Return the (x, y) coordinate for the center point of the cell that contains the specified text.  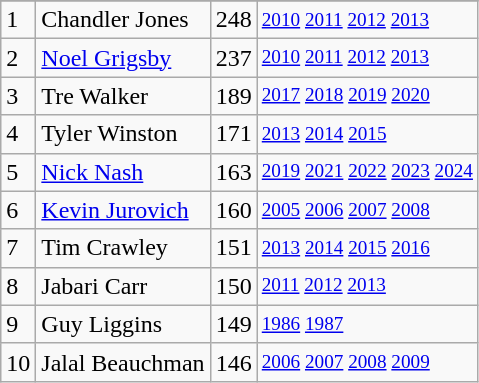
146 (234, 362)
248 (234, 20)
2013 2014 2015 2016 (367, 248)
5 (18, 172)
Noel Grigsby (123, 58)
160 (234, 210)
Guy Liggins (123, 324)
Nick Nash (123, 172)
2013 2014 2015 (367, 134)
1 (18, 20)
10 (18, 362)
171 (234, 134)
9 (18, 324)
2011 2012 2013 (367, 286)
150 (234, 286)
3 (18, 96)
149 (234, 324)
Tre Walker (123, 96)
1986 1987 (367, 324)
2017 2018 2019 2020 (367, 96)
151 (234, 248)
Chandler Jones (123, 20)
7 (18, 248)
8 (18, 286)
2005 2006 2007 2008 (367, 210)
Tyler Winston (123, 134)
Kevin Jurovich (123, 210)
237 (234, 58)
Jabari Carr (123, 286)
4 (18, 134)
163 (234, 172)
2006 2007 2008 2009 (367, 362)
Tim Crawley (123, 248)
2 (18, 58)
Jalal Beauchman (123, 362)
2019 2021 2022 2023 2024 (367, 172)
189 (234, 96)
6 (18, 210)
